Determine the (x, y) coordinate at the center of the cell enclosing the given text.  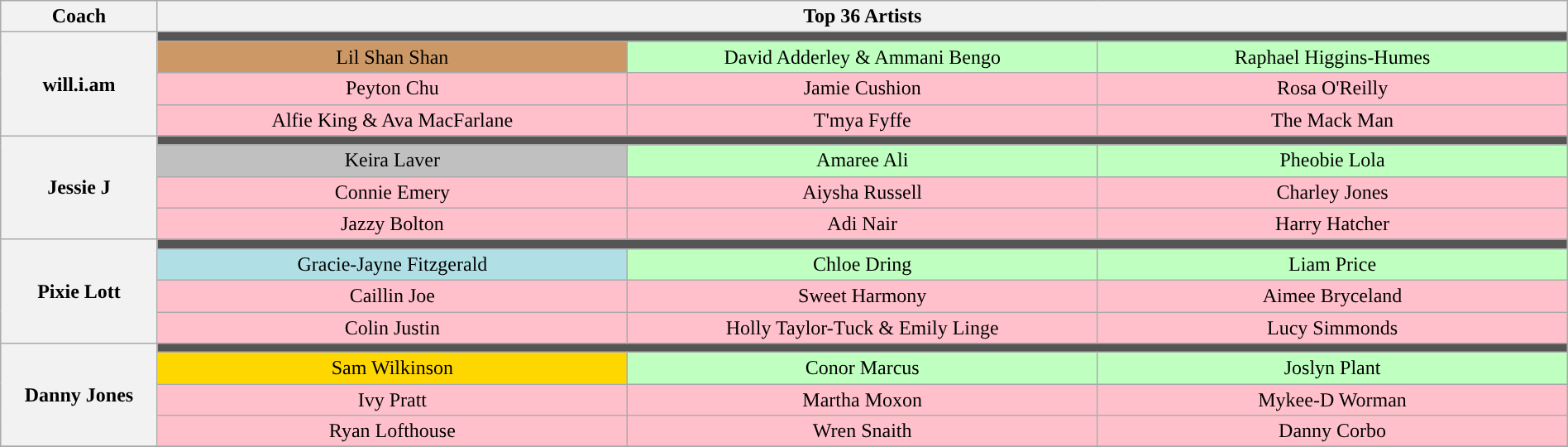
Chloe Dring (863, 264)
T'mya Fyffe (863, 120)
will.i.am (79, 84)
Wren Snaith (863, 431)
Conor Marcus (863, 368)
Sam Wilkinson (392, 368)
Amaree Ali (863, 161)
Ryan Lofthouse (392, 431)
Aiysha Russell (863, 192)
Danny Jones (79, 396)
Charley Jones (1332, 192)
Holly Taylor-Tuck & Emily Linge (863, 327)
Liam Price (1332, 264)
Martha Moxon (863, 400)
Jessie J (79, 187)
Pheobie Lola (1332, 161)
Lil Shan Shan (392, 57)
Jazzy Bolton (392, 223)
Raphael Higgins-Humes (1332, 57)
Sweet Harmony (863, 296)
Top 36 Artists (862, 17)
Mykee-D Worman (1332, 400)
Pixie Lott (79, 291)
Ivy Pratt (392, 400)
Connie Emery (392, 192)
Keira Laver (392, 161)
Colin Justin (392, 327)
Lucy Simmonds (1332, 327)
Joslyn Plant (1332, 368)
Alfie King & Ava MacFarlane (392, 120)
Coach (79, 17)
Rosa O'Reilly (1332, 89)
Adi Nair (863, 223)
Caillin Joe (392, 296)
Aimee Bryceland (1332, 296)
Jamie Cushion (863, 89)
Harry Hatcher (1332, 223)
The Mack Man (1332, 120)
Peyton Chu (392, 89)
David Adderley & Ammani Bengo (863, 57)
Danny Corbo (1332, 431)
Gracie-Jayne Fitzgerald (392, 264)
